Detect which cell encompasses the target text, then output its (X, Y) center coordinate. 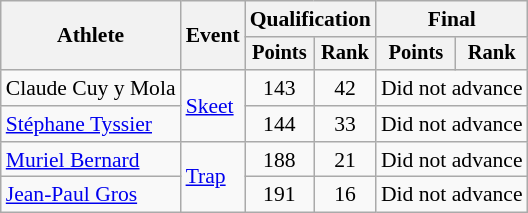
191 (280, 195)
21 (345, 160)
Event (213, 36)
Jean-Paul Gros (91, 195)
Skeet (213, 106)
16 (345, 195)
Muriel Bernard (91, 160)
Qualification (310, 19)
Claude Cuy y Mola (91, 88)
Final (452, 19)
Stéphane Tyssier (91, 124)
33 (345, 124)
Athlete (91, 36)
144 (280, 124)
Trap (213, 178)
188 (280, 160)
143 (280, 88)
42 (345, 88)
